Identify which cell holds the provided text, then report its (x, y) central coordinate. 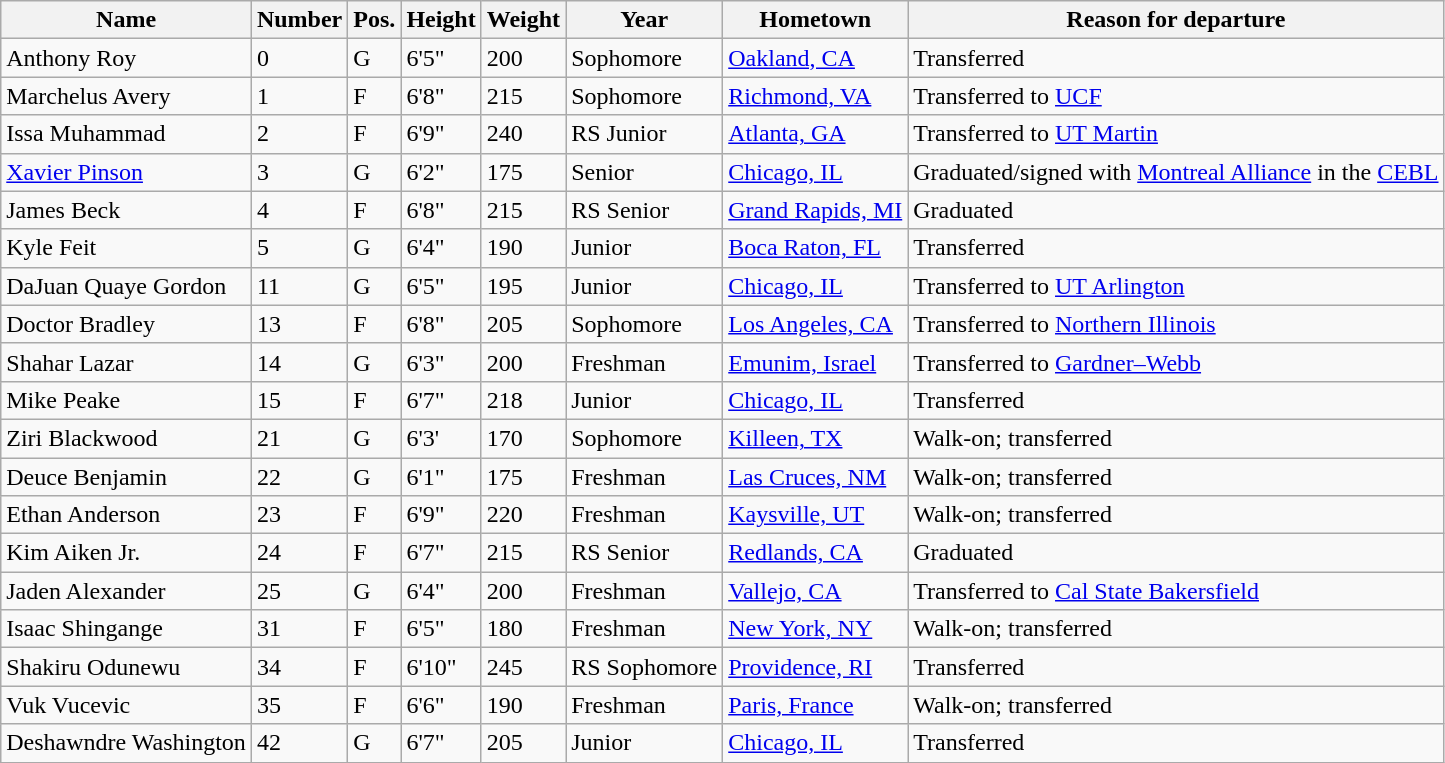
Xavier Pinson (126, 172)
195 (523, 286)
Mike Peake (126, 400)
5 (299, 248)
1 (299, 96)
25 (299, 591)
220 (523, 515)
Vuk Vucevic (126, 705)
6'3" (441, 362)
Doctor Bradley (126, 324)
4 (299, 210)
22 (299, 477)
Boca Raton, FL (816, 248)
Transferred to Gardner–Webb (1176, 362)
RS Sophomore (644, 667)
Atlanta, GA (816, 134)
240 (523, 134)
Redlands, CA (816, 553)
Number (299, 20)
Weight (523, 20)
Vallejo, CA (816, 591)
Paris, France (816, 705)
24 (299, 553)
6'10" (441, 667)
Transferred to Cal State Bakersfield (1176, 591)
Transferred to UCF (1176, 96)
DaJuan Quaye Gordon (126, 286)
Transferred to UT Martin (1176, 134)
Ziri Blackwood (126, 438)
Kim Aiken Jr. (126, 553)
Shahar Lazar (126, 362)
218 (523, 400)
Kaysville, UT (816, 515)
New York, NY (816, 629)
Las Cruces, NM (816, 477)
Oakland, CA (816, 58)
Grand Rapids, MI (816, 210)
6'1" (441, 477)
34 (299, 667)
Anthony Roy (126, 58)
Shakiru Odunewu (126, 667)
Marchelus Avery (126, 96)
Issa Muhammad (126, 134)
RS Junior (644, 134)
Killeen, TX (816, 438)
James Beck (126, 210)
42 (299, 743)
Jaden Alexander (126, 591)
Transferred to Northern Illinois (1176, 324)
6'3' (441, 438)
245 (523, 667)
Hometown (816, 20)
31 (299, 629)
180 (523, 629)
Graduated/signed with Montreal Alliance in the CEBL (1176, 172)
3 (299, 172)
0 (299, 58)
Height (441, 20)
21 (299, 438)
11 (299, 286)
Name (126, 20)
Los Angeles, CA (816, 324)
15 (299, 400)
13 (299, 324)
Ethan Anderson (126, 515)
Year (644, 20)
Transferred to UT Arlington (1176, 286)
Reason for departure (1176, 20)
23 (299, 515)
Providence, RI (816, 667)
2 (299, 134)
14 (299, 362)
Senior (644, 172)
6'2" (441, 172)
Richmond, VA (816, 96)
Pos. (374, 20)
35 (299, 705)
Deshawndre Washington (126, 743)
Kyle Feit (126, 248)
Deuce Benjamin (126, 477)
170 (523, 438)
Isaac Shingange (126, 629)
Emunim, Israel (816, 362)
6'6" (441, 705)
